Locate the cell with the specified text and output its (x, y) center coordinate. 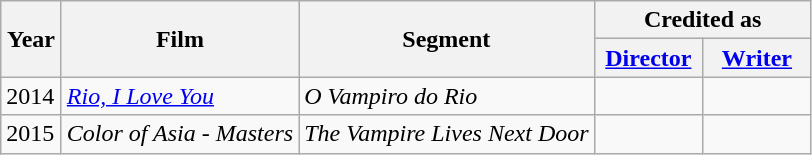
Film (180, 39)
Director (648, 58)
2015 (32, 134)
2014 (32, 96)
O Vampiro do Rio (446, 96)
Year (32, 39)
The Vampire Lives Next Door (446, 134)
Rio, I Love You (180, 96)
Color of Asia - Masters (180, 134)
Credited as (702, 20)
Segment (446, 39)
Writer (758, 58)
